Return the [X, Y] coordinate for the center point of the cell that contains the specified text.  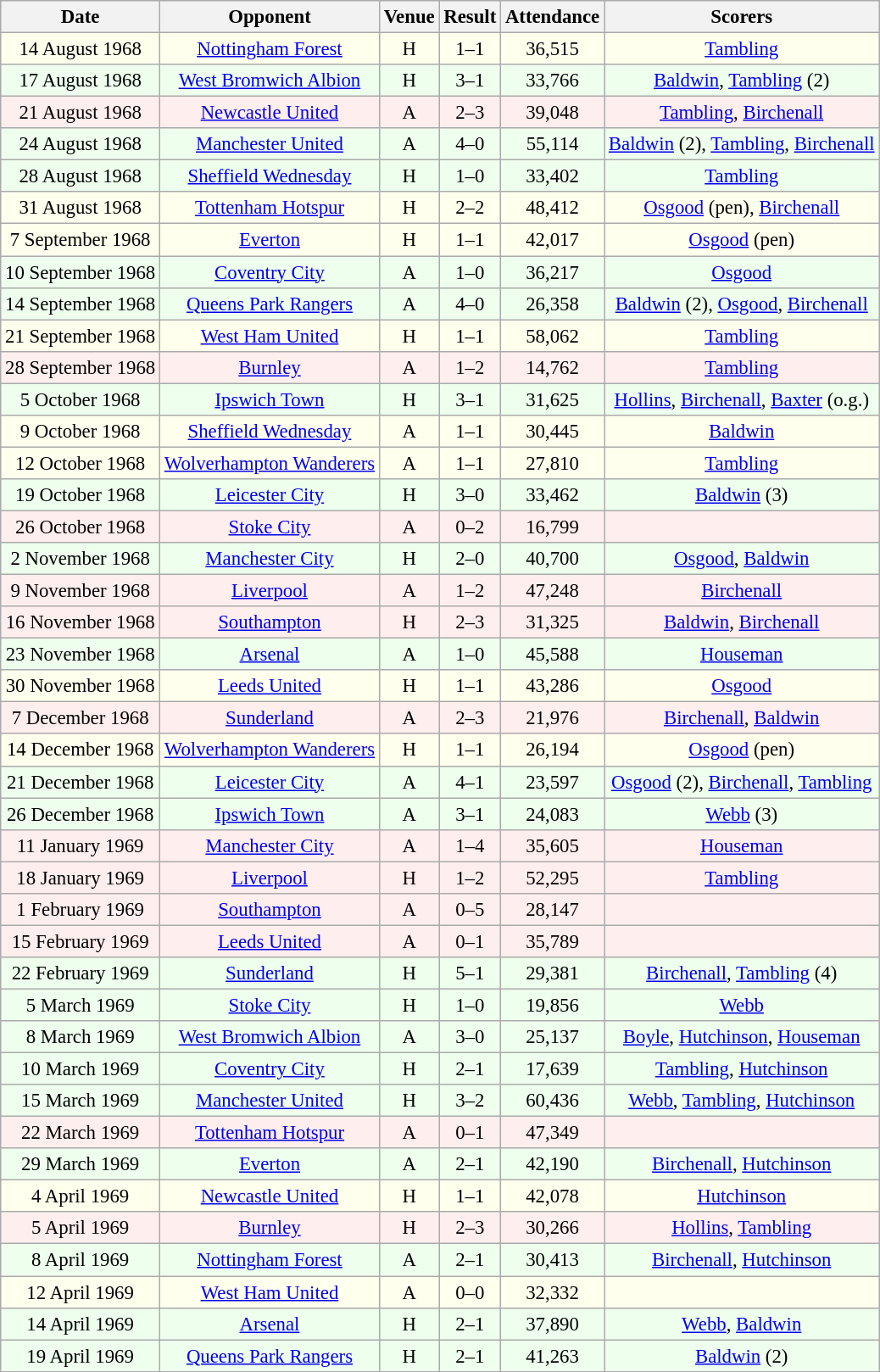
16,799 [553, 527]
1–4 [470, 845]
42,078 [553, 1196]
17 August 1968 [81, 81]
29 March 1969 [81, 1164]
Attendance [553, 17]
14 August 1968 [81, 49]
58,062 [553, 336]
30,413 [553, 1260]
4 April 1969 [81, 1196]
19 April 1969 [81, 1356]
26,194 [553, 750]
21,976 [553, 718]
Osgood (2), Birchenall, Tambling [742, 782]
10 March 1969 [81, 1069]
42,017 [553, 240]
Webb (3) [742, 814]
37,890 [553, 1324]
2 November 1968 [81, 559]
28 September 1968 [81, 367]
31 August 1968 [81, 208]
26 October 1968 [81, 527]
35,789 [553, 941]
48,412 [553, 208]
24,083 [553, 814]
9 November 1968 [81, 591]
Hollins, Birchenall, Baxter (o.g.) [742, 399]
2–0 [470, 559]
22 March 1969 [81, 1133]
45,588 [553, 655]
43,286 [553, 686]
47,349 [553, 1133]
32,332 [553, 1292]
Baldwin (3) [742, 495]
Osgood, Baldwin [742, 559]
2–2 [470, 208]
0–5 [470, 910]
47,248 [553, 591]
36,217 [553, 272]
42,190 [553, 1164]
0–2 [470, 527]
23,597 [553, 782]
24 August 1968 [81, 144]
26 December 1968 [81, 814]
1 February 1969 [81, 910]
12 October 1968 [81, 463]
Baldwin, Tambling (2) [742, 81]
33,766 [553, 81]
0–0 [470, 1292]
3–2 [470, 1101]
22 February 1969 [81, 973]
35,605 [553, 845]
Webb [742, 1005]
30,266 [553, 1229]
39,048 [553, 113]
9 October 1968 [81, 432]
40,700 [553, 559]
Venue [409, 17]
36,515 [553, 49]
26,358 [553, 304]
5 October 1968 [81, 399]
Birchenall [742, 591]
14 December 1968 [81, 750]
27,810 [553, 463]
Hutchinson [742, 1196]
23 November 1968 [81, 655]
Birchenall, Baldwin [742, 718]
21 August 1968 [81, 113]
29,381 [553, 973]
10 September 1968 [81, 272]
60,436 [553, 1101]
Hollins, Tambling [742, 1229]
28 August 1968 [81, 176]
31,325 [553, 622]
14 September 1968 [81, 304]
31,625 [553, 399]
14,762 [553, 367]
33,402 [553, 176]
19,856 [553, 1005]
Osgood (pen), Birchenall [742, 208]
Webb, Tambling, Hutchinson [742, 1101]
5–1 [470, 973]
Baldwin (2), Tambling, Birchenall [742, 144]
33,462 [553, 495]
18 January 1969 [81, 878]
Result [470, 17]
5 March 1969 [81, 1005]
21 December 1968 [81, 782]
52,295 [553, 878]
4–1 [470, 782]
16 November 1968 [81, 622]
15 February 1969 [81, 941]
7 December 1968 [81, 718]
Tambling, Birchenall [742, 113]
Scorers [742, 17]
14 April 1969 [81, 1324]
Boyle, Hutchinson, Houseman [742, 1037]
Opponent [270, 17]
28,147 [553, 910]
Date [81, 17]
Baldwin, Birchenall [742, 622]
8 March 1969 [81, 1037]
41,263 [553, 1356]
Baldwin (2), Osgood, Birchenall [742, 304]
11 January 1969 [81, 845]
55,114 [553, 144]
Baldwin [742, 432]
8 April 1969 [81, 1260]
Tambling, Hutchinson [742, 1069]
Baldwin (2) [742, 1356]
5 April 1969 [81, 1229]
12 April 1969 [81, 1292]
Birchenall, Tambling (4) [742, 973]
Webb, Baldwin [742, 1324]
21 September 1968 [81, 336]
30 November 1968 [81, 686]
15 March 1969 [81, 1101]
25,137 [553, 1037]
30,445 [553, 432]
19 October 1968 [81, 495]
7 September 1968 [81, 240]
17,639 [553, 1069]
